Identify which cell holds the provided text, then report its (x, y) central coordinate. 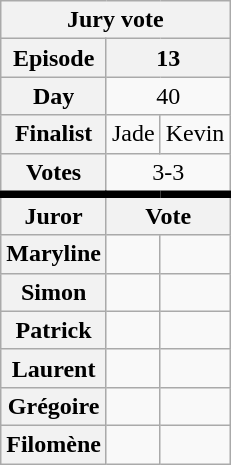
Grégoire (54, 406)
Finalist (54, 134)
Juror (54, 214)
3-3 (168, 174)
Maryline (54, 254)
Episode (54, 58)
Vote (168, 214)
Kevin (195, 134)
Jury vote (116, 20)
40 (168, 96)
Jade (133, 134)
Day (54, 96)
Votes (54, 174)
Simon (54, 292)
Filomène (54, 444)
13 (168, 58)
Laurent (54, 368)
Patrick (54, 330)
